Scan for the cell matching the given text and deliver its (x, y) coordinate at center. 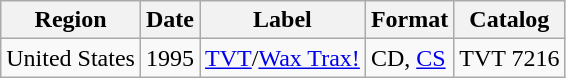
United States (71, 58)
Region (71, 20)
TVT/Wax Trax! (283, 58)
TVT 7216 (510, 58)
Format (409, 20)
Catalog (510, 20)
Label (283, 20)
CD, CS (409, 58)
Date (170, 20)
1995 (170, 58)
